Provide the [X, Y] coordinate of the cell's center where the given text is located.  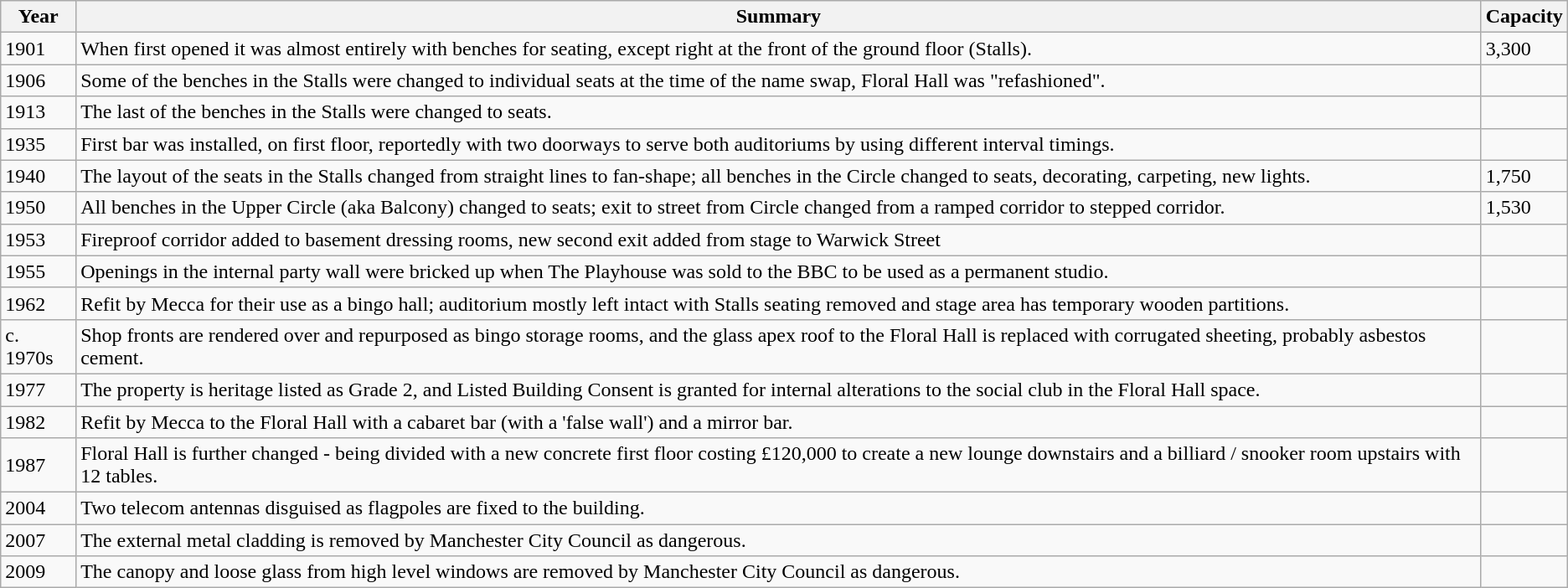
All benches in the Upper Circle (aka Balcony) changed to seats; exit to street from Circle changed from a ramped corridor to stepped corridor. [779, 208]
1,750 [1524, 176]
1955 [39, 271]
Openings in the internal party wall were bricked up when The Playhouse was sold to the BBC to be used as a permanent studio. [779, 271]
The canopy and loose glass from high level windows are removed by Manchester City Council as dangerous. [779, 572]
Refit by Mecca to the Floral Hall with a cabaret bar (with a 'false wall') and a mirror bar. [779, 421]
Fireproof corridor added to basement dressing rooms, new second exit added from stage to Warwick Street [779, 240]
1982 [39, 421]
1987 [39, 466]
The external metal cladding is removed by Manchester City Council as dangerous. [779, 540]
1906 [39, 80]
1950 [39, 208]
1977 [39, 389]
1901 [39, 49]
First bar was installed, on first floor, reportedly with two doorways to serve both auditoriums by using different interval timings. [779, 144]
Two telecom antennas disguised as flagpoles are fixed to the building. [779, 508]
2004 [39, 508]
The last of the benches in the Stalls were changed to seats. [779, 112]
Year [39, 17]
When first opened it was almost entirely with benches for seating, except right at the front of the ground floor (Stalls). [779, 49]
2009 [39, 572]
Some of the benches in the Stalls were changed to individual seats at the time of the name swap, Floral Hall was "refashioned". [779, 80]
2007 [39, 540]
1962 [39, 303]
1940 [39, 176]
1913 [39, 112]
Summary [779, 17]
3,300 [1524, 49]
1935 [39, 144]
Capacity [1524, 17]
1,530 [1524, 208]
1953 [39, 240]
c. 1970s [39, 347]
